Extract the (X, Y) coordinate from the center of the cell holding the provided text.  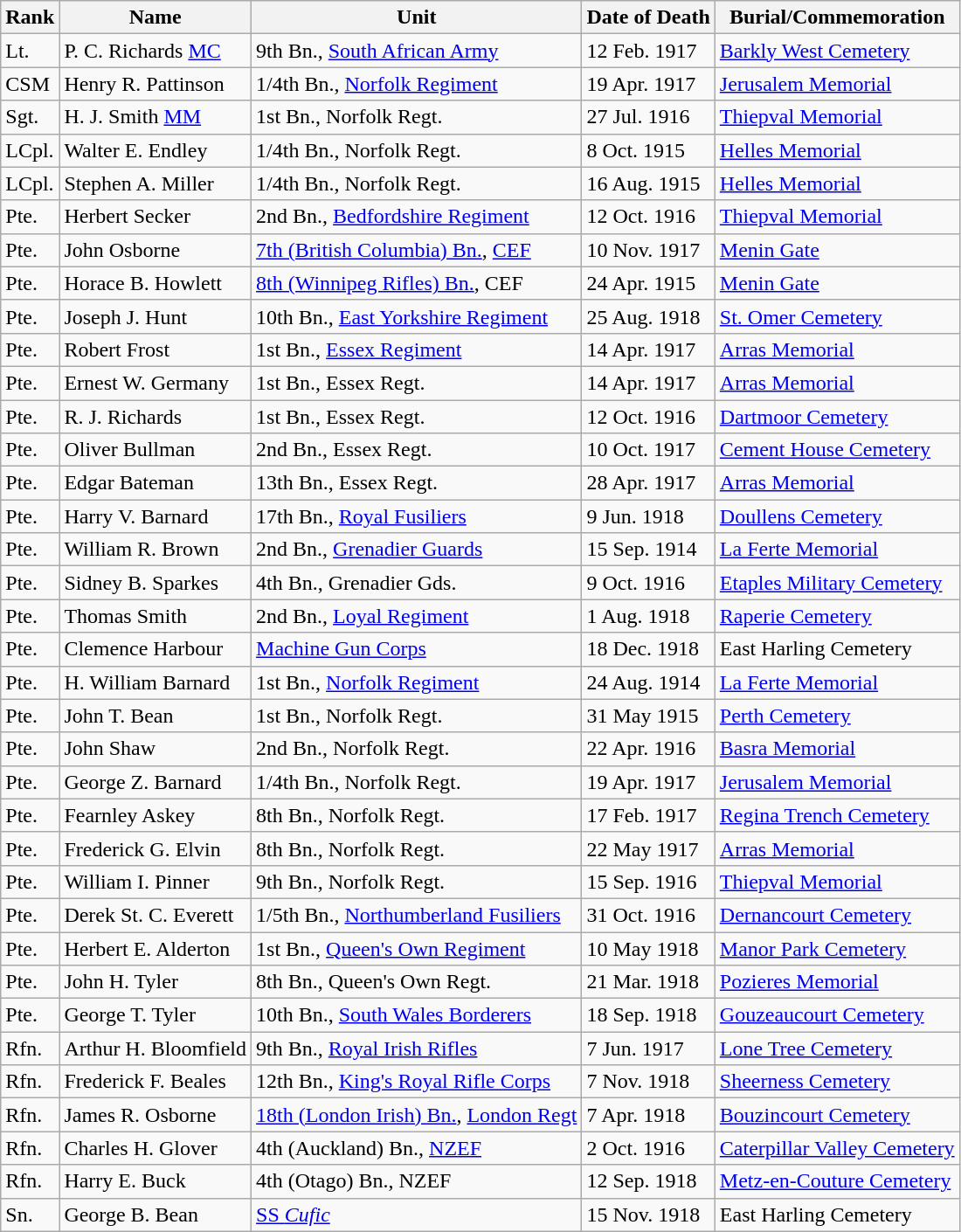
2nd Bn., Norfolk Regt. (417, 749)
17th Bn., Royal Fusiliers (417, 516)
8th Bn., Queen's Own Regt. (417, 982)
2nd Bn., Loyal Regiment (417, 616)
Barkly West Cemetery (837, 51)
William R. Brown (156, 550)
4th (Otago) Bn., NZEF (417, 1181)
Oliver Bullman (156, 450)
Burial/Commemoration (837, 17)
CSM (30, 84)
16 Aug. 1915 (648, 183)
Cement House Cemetery (837, 450)
Herbert Secker (156, 217)
John T. Bean (156, 716)
31 May 1915 (648, 716)
James R. Osborne (156, 1115)
7th (British Columbia) Bn., CEF (417, 250)
Joseph J. Hunt (156, 316)
24 Aug. 1914 (648, 682)
8 Oct. 1915 (648, 150)
H. William Barnard (156, 682)
Stephen A. Miller (156, 183)
Sheerness Cemetery (837, 1082)
John H. Tyler (156, 982)
12th Bn., King's Royal Rifle Corps (417, 1082)
Harry E. Buck (156, 1181)
15 Sep. 1916 (648, 882)
1st Bn., Queen's Own Regiment (417, 948)
2nd Bn., Bedfordshire Regiment (417, 217)
Unit (417, 17)
George B. Bean (156, 1215)
24 Apr. 1915 (648, 283)
Date of Death (648, 17)
R. J. Richards (156, 417)
13th Bn., Essex Regt. (417, 483)
10th Bn., South Wales Borderers (417, 1015)
Metz-en-Couture Cemetery (837, 1181)
28 Apr. 1917 (648, 483)
SS Cufic (417, 1215)
17 Feb. 1917 (648, 815)
9th Bn., Norfolk Regt. (417, 882)
2nd Bn., Grenadier Guards (417, 550)
Bouzincourt Cemetery (837, 1115)
7 Jun. 1917 (648, 1049)
22 May 1917 (648, 848)
P. C. Richards MC (156, 51)
Sn. (30, 1215)
Regina Trench Cemetery (837, 815)
Basra Memorial (837, 749)
Ernest W. Germany (156, 383)
John Osborne (156, 250)
2 Oct. 1916 (648, 1148)
Pozieres Memorial (837, 982)
Raperie Cemetery (837, 616)
George T. Tyler (156, 1015)
1st Bn., Norfolk Regiment (417, 682)
1 Aug. 1918 (648, 616)
Lone Tree Cemetery (837, 1049)
Doullens Cemetery (837, 516)
4th Bn., Grenadier Gds. (417, 583)
Horace B. Howlett (156, 283)
Perth Cemetery (837, 716)
2nd Bn., Essex Regt. (417, 450)
10 Oct. 1917 (648, 450)
St. Omer Cemetery (837, 316)
18th (London Irish) Bn., London Regt (417, 1115)
9th Bn., Royal Irish Rifles (417, 1049)
Sidney B. Sparkes (156, 583)
Name (156, 17)
18 Dec. 1918 (648, 649)
10 May 1918 (648, 948)
12 Feb. 1917 (648, 51)
Lt. (30, 51)
7 Nov. 1918 (648, 1082)
Machine Gun Corps (417, 649)
1/4th Bn., Norfolk Regiment (417, 84)
9th Bn., South African Army (417, 51)
William I. Pinner (156, 882)
25 Aug. 1918 (648, 316)
Harry V. Barnard (156, 516)
Henry R. Pattinson (156, 84)
George Z. Barnard (156, 782)
18 Sep. 1918 (648, 1015)
27 Jul. 1916 (648, 117)
4th (Auckland) Bn., NZEF (417, 1148)
Edgar Bateman (156, 483)
7 Apr. 1918 (648, 1115)
Arthur H. Bloomfield (156, 1049)
Dernancourt Cemetery (837, 915)
Robert Frost (156, 350)
Frederick G. Elvin (156, 848)
Fearnley Askey (156, 815)
1st Bn., Essex Regiment (417, 350)
1/5th Bn., Northumberland Fusiliers (417, 915)
12 Sep. 1918 (648, 1181)
H. J. Smith MM (156, 117)
Rank (30, 17)
Frederick F. Beales (156, 1082)
Thomas Smith (156, 616)
15 Nov. 1918 (648, 1215)
22 Apr. 1916 (648, 749)
Etaples Military Cemetery (837, 583)
Sgt. (30, 117)
8th (Winnipeg Rifles) Bn., CEF (417, 283)
Herbert E. Alderton (156, 948)
John Shaw (156, 749)
21 Mar. 1918 (648, 982)
15 Sep. 1914 (648, 550)
Gouzeaucourt Cemetery (837, 1015)
31 Oct. 1916 (648, 915)
Clemence Harbour (156, 649)
9 Jun. 1918 (648, 516)
Charles H. Glover (156, 1148)
Walter E. Endley (156, 150)
Derek St. C. Everett (156, 915)
10th Bn., East Yorkshire Regiment (417, 316)
Caterpillar Valley Cemetery (837, 1148)
Dartmoor Cemetery (837, 417)
Manor Park Cemetery (837, 948)
9 Oct. 1916 (648, 583)
10 Nov. 1917 (648, 250)
